Detect which cell encompasses the target text, then output its [x, y] center coordinate. 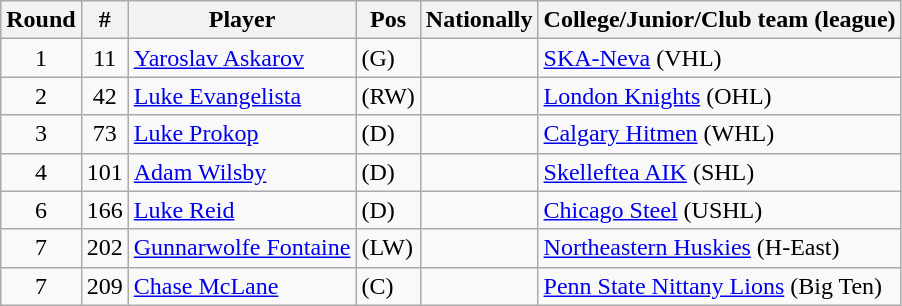
11 [104, 58]
Chase McLane [242, 286]
SKA-Neva (VHL) [720, 58]
Luke Prokop [242, 134]
4 [41, 172]
Northeastern Huskies (H-East) [720, 248]
Chicago Steel (USHL) [720, 210]
Calgary Hitmen (WHL) [720, 134]
42 [104, 96]
(RW) [388, 96]
1 [41, 58]
Skelleftea AIK (SHL) [720, 172]
Player [242, 20]
202 [104, 248]
101 [104, 172]
166 [104, 210]
73 [104, 134]
(LW) [388, 248]
College/Junior/Club team (league) [720, 20]
2 [41, 96]
Luke Reid [242, 210]
London Knights (OHL) [720, 96]
Adam Wilsby [242, 172]
(G) [388, 58]
Gunnarwolfe Fontaine [242, 248]
Nationally [479, 20]
Luke Evangelista [242, 96]
# [104, 20]
6 [41, 210]
209 [104, 286]
Penn State Nittany Lions (Big Ten) [720, 286]
Round [41, 20]
Pos [388, 20]
(C) [388, 286]
3 [41, 134]
Yaroslav Askarov [242, 58]
